Provide the (X, Y) coordinate of the cell's center where the given text is located.  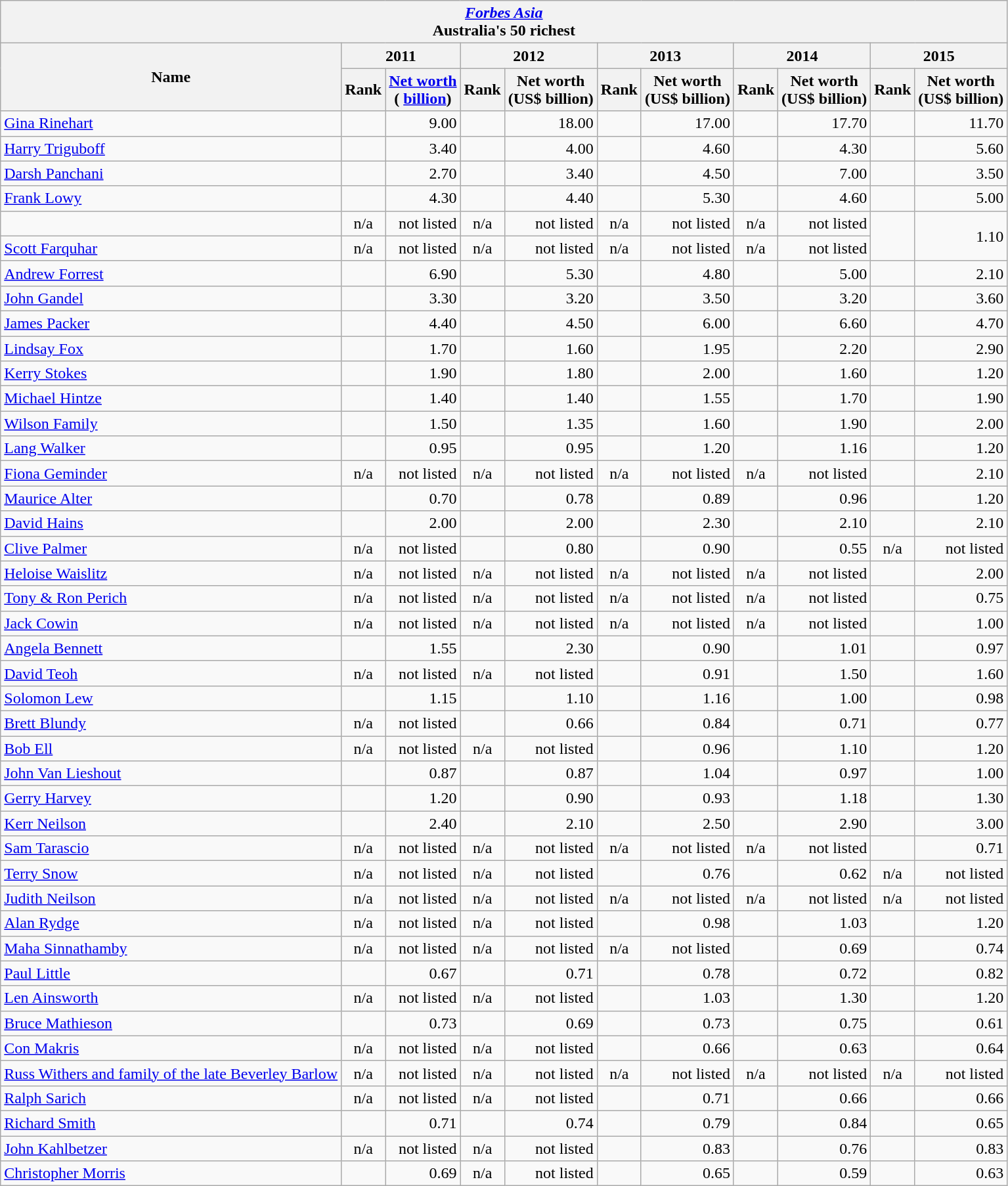
1.95 (687, 349)
7.00 (825, 173)
Jack Cowin (171, 623)
2.50 (687, 824)
Sam Tarascio (171, 848)
1.80 (550, 374)
0.77 (961, 723)
Maha Sinnathamby (171, 948)
17.70 (825, 123)
1.15 (423, 698)
18.00 (550, 123)
0.82 (961, 973)
0.64 (961, 1048)
0.80 (550, 548)
0.61 (961, 1023)
0.62 (825, 873)
2012 (529, 56)
3.30 (423, 298)
Andrew Forrest (171, 273)
4.70 (961, 323)
Darsh Panchani (171, 173)
0.59 (825, 1174)
Harry Triguboff (171, 148)
Maurice Alter (171, 498)
Judith Neilson (171, 898)
David Teoh (171, 673)
Con Makris (171, 1048)
0.89 (687, 498)
Heloise Waislitz (171, 573)
0.55 (825, 548)
James Packer (171, 323)
Ralph Sarich (171, 1098)
2.20 (825, 349)
0.91 (687, 673)
Solomon Lew (171, 698)
Christopher Morris (171, 1174)
4.80 (687, 273)
Michael Hintze (171, 399)
11.70 (961, 123)
John Gandel (171, 298)
1.18 (825, 799)
Terry Snow (171, 873)
Name (171, 77)
2014 (802, 56)
1.01 (825, 648)
Kerry Stokes (171, 374)
3.00 (961, 824)
1.35 (550, 424)
6.60 (825, 323)
6.90 (423, 273)
Len Ainsworth (171, 998)
Bruce Mathieson (171, 1023)
Kerr Neilson (171, 824)
17.00 (687, 123)
Forbes AsiaAustralia's 50 richest (504, 22)
Angela Bennett (171, 648)
Wilson Family (171, 424)
Gerry Harvey (171, 799)
2013 (665, 56)
Alan Rydge (171, 923)
Tony & Ron Perich (171, 598)
0.93 (687, 799)
2.40 (423, 824)
Frank Lowy (171, 198)
6.00 (687, 323)
David Hains (171, 523)
Russ Withers and family of the late Beverley Barlow (171, 1073)
Bob Ell (171, 748)
John Van Lieshout (171, 774)
Scott Farquhar (171, 248)
0.67 (423, 973)
Richard Smith (171, 1123)
Paul Little (171, 973)
0.79 (687, 1123)
2.70 (423, 173)
2011 (401, 56)
Lang Walker (171, 449)
0.72 (825, 973)
2015 (939, 56)
4.00 (550, 148)
Net worth( billion) (423, 89)
3.60 (961, 298)
0.70 (423, 498)
5.60 (961, 148)
Gina Rinehart (171, 123)
Brett Blundy (171, 723)
9.00 (423, 123)
1.04 (687, 774)
Fiona Geminder (171, 473)
Clive Palmer (171, 548)
Lindsay Fox (171, 349)
John Kahlbetzer (171, 1149)
